Extract the (x, y) coordinate from the center of the cell holding the provided text.  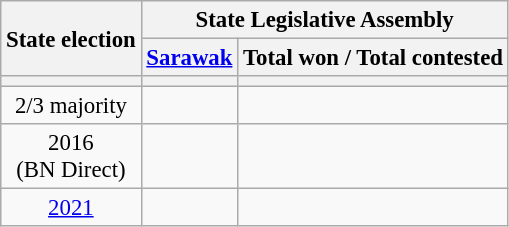
State Legislative Assembly (324, 20)
2016(BN Direct) (71, 156)
Total won / Total contested (374, 58)
2/3 majority (71, 106)
2021 (71, 208)
Sarawak (190, 58)
State election (71, 38)
